Detect which cell encompasses the target text, then output its (X, Y) center coordinate. 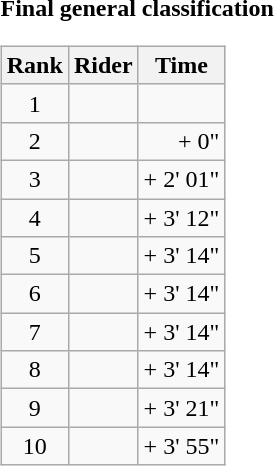
Rider (103, 65)
3 (34, 179)
1 (34, 103)
Time (182, 65)
8 (34, 370)
+ 2' 01" (182, 179)
4 (34, 217)
+ 0" (182, 141)
5 (34, 256)
9 (34, 408)
6 (34, 294)
7 (34, 332)
10 (34, 446)
+ 3' 55" (182, 446)
+ 3' 12" (182, 217)
+ 3' 21" (182, 408)
Rank (34, 65)
2 (34, 141)
